Determine the (x, y) coordinate at the center of the cell enclosing the given text.  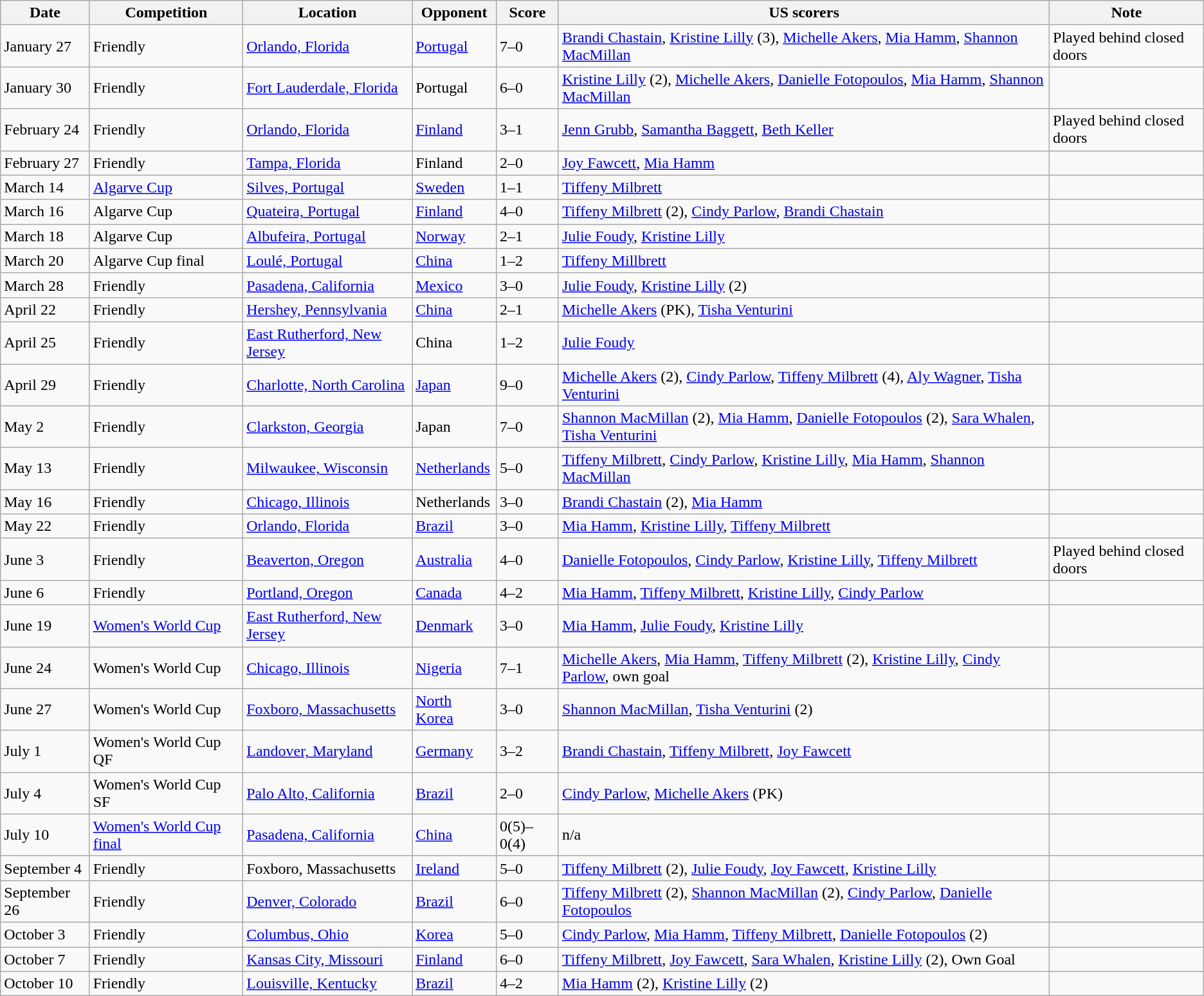
7–1 (527, 668)
April 22 (45, 309)
Shannon MacMillan (2), Mia Hamm, Danielle Fotopoulos (2), Sara Whalen, Tisha Venturini (804, 427)
Australia (454, 560)
June 27 (45, 709)
March 18 (45, 236)
April 29 (45, 385)
May 2 (45, 427)
January 27 (45, 46)
Joy Fawcett, Mia Hamm (804, 163)
Brandi Chastain, Tiffeny Milbrett, Joy Fawcett (804, 752)
Ireland (454, 868)
Tiffeny Milbrett (2), Cindy Parlow, Brandi Chastain (804, 212)
Shannon MacMillan, Tisha Venturini (2) (804, 709)
October 10 (45, 984)
Brandi Chastain (2), Mia Hamm (804, 502)
Loulé, Portugal (328, 261)
Mia Hamm, Kristine Lilly, Tiffeny Milbrett (804, 526)
3–2 (527, 752)
Tiffeny Milbrett (2), Julie Foudy, Joy Fawcett, Kristine Lilly (804, 868)
March 14 (45, 187)
Julie Foudy (804, 342)
July 10 (45, 835)
Danielle Fotopoulos, Cindy Parlow, Kristine Lilly, Tiffeny Milbrett (804, 560)
Location (328, 13)
Canada (454, 593)
Nigeria (454, 668)
July 1 (45, 752)
Kristine Lilly (2), Michelle Akers, Danielle Fotopoulos, Mia Hamm, Shannon MacMillan (804, 88)
Portland, Oregon (328, 593)
Women's World Cup QF (166, 752)
Milwaukee, Wisconsin (328, 468)
October 7 (45, 959)
Opponent (454, 13)
Cindy Parlow, Mia Hamm, Tiffeny Milbrett, Danielle Fotopoulos (2) (804, 934)
1–1 (527, 187)
Women's World Cup SF (166, 793)
March 16 (45, 212)
Tiffeny Milbrett (804, 187)
June 6 (45, 593)
June 3 (45, 560)
Competition (166, 13)
n/a (804, 835)
Columbus, Ohio (328, 934)
Michelle Akers, Mia Hamm, Tiffeny Milbrett (2), Kristine Lilly, Cindy Parlow, own goal (804, 668)
February 24 (45, 130)
Landover, Maryland (328, 752)
Tiffeny Millbrett (804, 261)
Quateira, Portugal (328, 212)
0(5)–0(4) (527, 835)
Louisville, Kentucky (328, 984)
3–1 (527, 130)
Denver, Colorado (328, 901)
Kansas City, Missouri (328, 959)
Beaverton, Oregon (328, 560)
Tiffeny Milbrett (2), Shannon MacMillan (2), Cindy Parlow, Danielle Fotopoulos (804, 901)
Brandi Chastain, Kristine Lilly (3), Michelle Akers, Mia Hamm, Shannon MacMillan (804, 46)
Mia Hamm (2), Kristine Lilly (2) (804, 984)
Silves, Portugal (328, 187)
Fort Lauderdale, Florida (328, 88)
Sweden (454, 187)
April 25 (45, 342)
Charlotte, North Carolina (328, 385)
June 19 (45, 625)
Women's World Cup final (166, 835)
Cindy Parlow, Michelle Akers (PK) (804, 793)
Date (45, 13)
Tiffeny Milbrett, Joy Fawcett, Sara Whalen, Kristine Lilly (2), Own Goal (804, 959)
Mexico (454, 285)
Tiffeny Milbrett, Cindy Parlow, Kristine Lilly, Mia Hamm, Shannon MacMillan (804, 468)
Algarve Cup final (166, 261)
Julie Foudy, Kristine Lilly (2) (804, 285)
Note (1127, 13)
Germany (454, 752)
North Korea (454, 709)
Michelle Akers (PK), Tisha Venturini (804, 309)
October 3 (45, 934)
Denmark (454, 625)
May 22 (45, 526)
September 26 (45, 901)
May 16 (45, 502)
Palo Alto, California (328, 793)
Julie Foudy, Kristine Lilly (804, 236)
Score (527, 13)
Mia Hamm, Julie Foudy, Kristine Lilly (804, 625)
Hershey, Pennsylvania (328, 309)
February 27 (45, 163)
Mia Hamm, Tiffeny Milbrett, Kristine Lilly, Cindy Parlow (804, 593)
March 20 (45, 261)
Korea (454, 934)
Tampa, Florida (328, 163)
Jenn Grubb, Samantha Baggett, Beth Keller (804, 130)
Michelle Akers (2), Cindy Parlow, Tiffeny Milbrett (4), Aly Wagner, Tisha Venturini (804, 385)
May 13 (45, 468)
Albufeira, Portugal (328, 236)
Norway (454, 236)
July 4 (45, 793)
June 24 (45, 668)
March 28 (45, 285)
9–0 (527, 385)
January 30 (45, 88)
US scorers (804, 13)
Clarkston, Georgia (328, 427)
September 4 (45, 868)
